Search for the cell housing the specified text and yield its (X, Y) center coordinate. 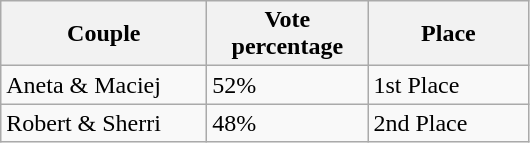
Couple (104, 34)
1st Place (448, 85)
2nd Place (448, 123)
Aneta & Maciej (104, 85)
Robert & Sherri (104, 123)
48% (288, 123)
Vote percentage (288, 34)
Place (448, 34)
52% (288, 85)
